Detect which cell encompasses the target text, then output its [X, Y] center coordinate. 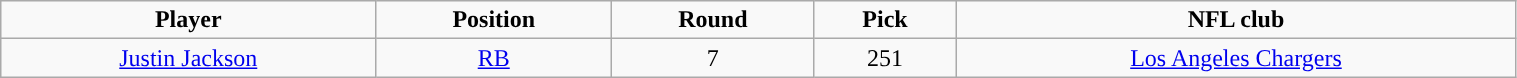
Pick [885, 20]
Justin Jackson [188, 58]
RB [494, 58]
NFL club [1236, 20]
Position [494, 20]
Los Angeles Chargers [1236, 58]
7 [713, 58]
Player [188, 20]
251 [885, 58]
Round [713, 20]
